Search for the cell housing the specified text and yield its (x, y) center coordinate. 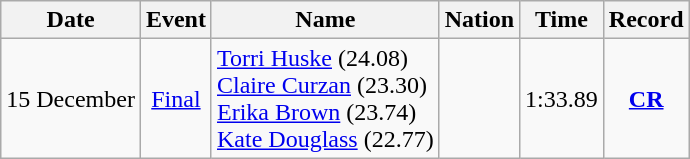
Nation (479, 20)
CR (646, 98)
Record (646, 20)
1:33.89 (562, 98)
Name (325, 20)
Final (176, 98)
Event (176, 20)
Time (562, 20)
Torri Huske (24.08)Claire Curzan (23.30)Erika Brown (23.74)Kate Douglass (22.77) (325, 98)
Date (71, 20)
15 December (71, 98)
